Extract the [x, y] coordinate from the center of the cell holding the provided text.  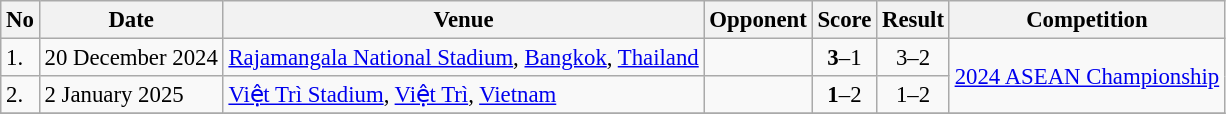
Việt Trì Stadium, Việt Trì, Vietnam [464, 95]
20 December 2024 [131, 58]
3–2 [914, 58]
Score [844, 20]
Competition [1086, 20]
2. [20, 95]
Rajamangala National Stadium, Bangkok, Thailand [464, 58]
Venue [464, 20]
No [20, 20]
Opponent [758, 20]
Date [131, 20]
Result [914, 20]
2 January 2025 [131, 95]
2024 ASEAN Championship [1086, 76]
3–1 [844, 58]
1. [20, 58]
